Return the [x, y] coordinate for the center point of the cell that contains the specified text.  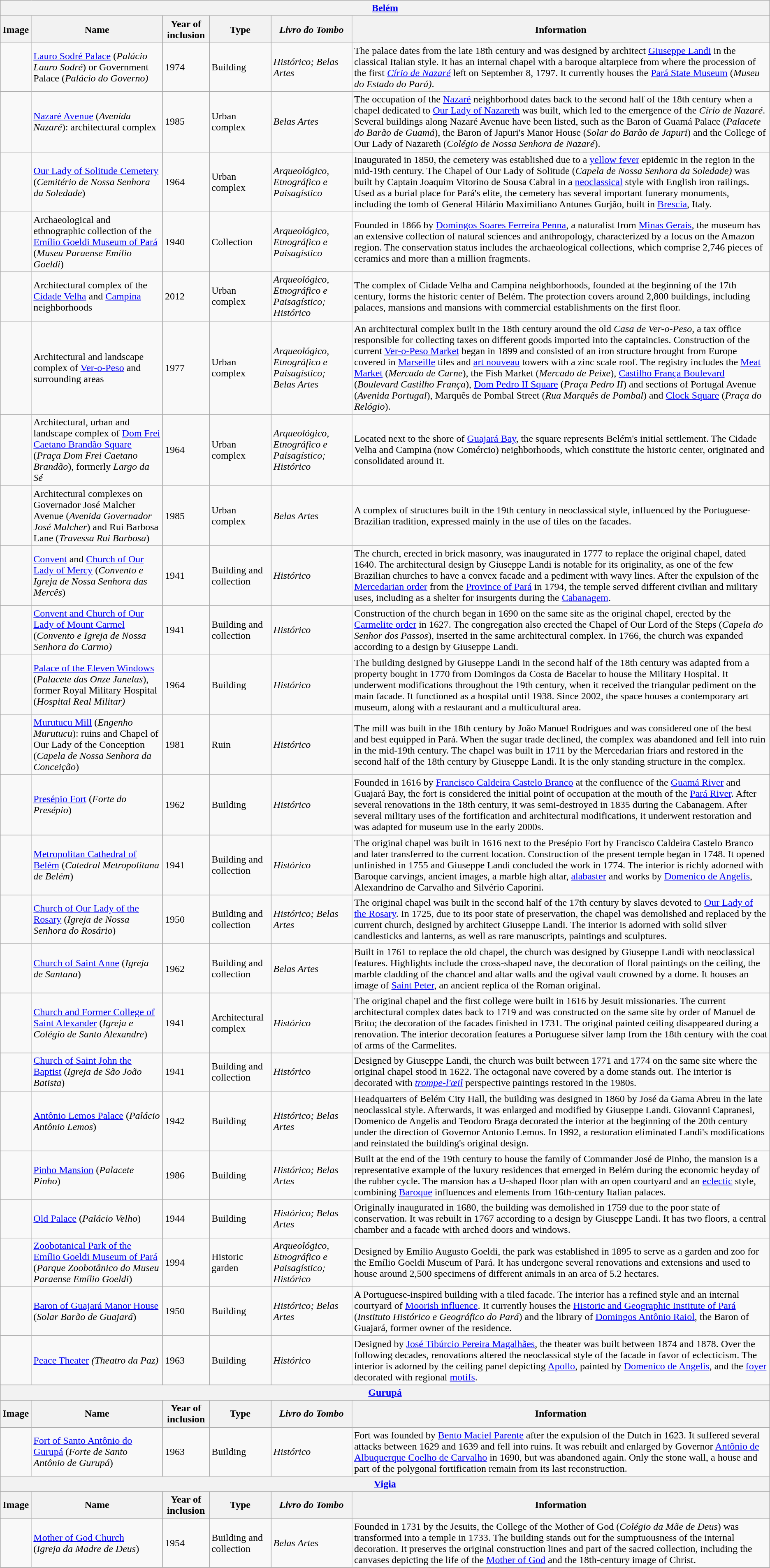
Historic garden [240, 1262]
Convent and Church of Our Lady of Mount Carmel (Convento e Igreja de Nossa Senhora do Carmo) [97, 630]
1981 [186, 745]
Metropolitan Cathedral of Belém (Catedral Metropolitana de Belém) [97, 865]
1940 [186, 242]
1942 [186, 1121]
Antônio Lemos Palace (Palácio Antônio Lemos) [97, 1121]
Peace Theater (Theatro da Paz) [97, 1360]
1944 [186, 1219]
Old Palace (Palácio Velho) [97, 1219]
Convent and Church of Our Lady of Mercy (Convento e Igreja de Nossa Senhora das Mercês) [97, 575]
Architectural complexes on Governador José Malcher Avenue (Avenida Governador José Malcher) and Rui Barbosa Lane (Travessa Rui Barbosa) [97, 515]
Palace of the Eleven Windows (Palacete das Onze Janelas), former Royal Military Hospital (Hospital Real Militar) [97, 685]
1994 [186, 1262]
Pinho Mansion (Palacete Pinho) [97, 1176]
Mother of God Church(Igreja da Madre de Deus) [97, 1543]
Belém [385, 8]
Lauro Sodré Palace (Palácio Lauro Sodré) or Government Palace (Palácio do Governo) [97, 67]
Nazaré Avenue (Avenida Nazaré): architectural complex [97, 122]
Arqueológico, Etnográfico e Paisagístico; Belas Artes [311, 368]
Baron of Guajará Manor House (Solar Barão de Guajará) [97, 1311]
Church of Saint Anne (Igreja de Santana) [97, 968]
Fort of Santo Antônio do Gurupá (Forte de Santo Antônio de Gurupá) [97, 1452]
Church and Former College of Saint Alexander (Igreja e Colégio de Santo Alexandre) [97, 1023]
1977 [186, 368]
1986 [186, 1176]
Our Lady of Solitude Cemetery (Cemitério de Nossa Senhora da Soledade) [97, 182]
Architectural and landscape complex of Ver-o-Peso and surrounding areas [97, 368]
2012 [186, 296]
1974 [186, 67]
Archaeological and ethnographic collection of the Emílio Goeldi Museum of Pará (Museu Paraense Emílio Goeldi) [97, 242]
Architectural complex of the Cidade Velha and Campina neighborhoods [97, 296]
Gurupá [385, 1392]
Collection [240, 242]
Church of Saint John the Baptist (Igreja de São João Batista) [97, 1072]
Murutucu Mill (Engenho Murutucu): ruins and Chapel of Our Lady of the Conception (Capela de Nossa Senhora da Conceição) [97, 745]
1954 [186, 1543]
Zoobotanical Park of the Emílio Goeldi Museum of Pará (Parque Zoobotânico do Museu Paraense Emílio Goeldi) [97, 1262]
Architectural complex [240, 1023]
Architectural, urban and landscape complex of Dom Frei Caetano Brandão Square (Praça Dom Frei Caetano Brandão), formerly Largo da Sé [97, 450]
Presépio Fort (Forte do Presépio) [97, 805]
Vigia [385, 1484]
Ruin [240, 745]
Church of Our Lady of the Rosary (Igreja de Nossa Senhora do Rosário) [97, 920]
